Output the [x, y] coordinate of the center of the cell containing the given text.  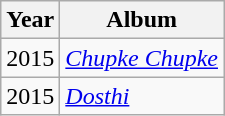
Chupke Chupke [142, 58]
Dosthi [142, 96]
Year [30, 20]
Album [142, 20]
